Pinpoint the cell where the given text exists, returning its (X, Y) midpoint coordinate. 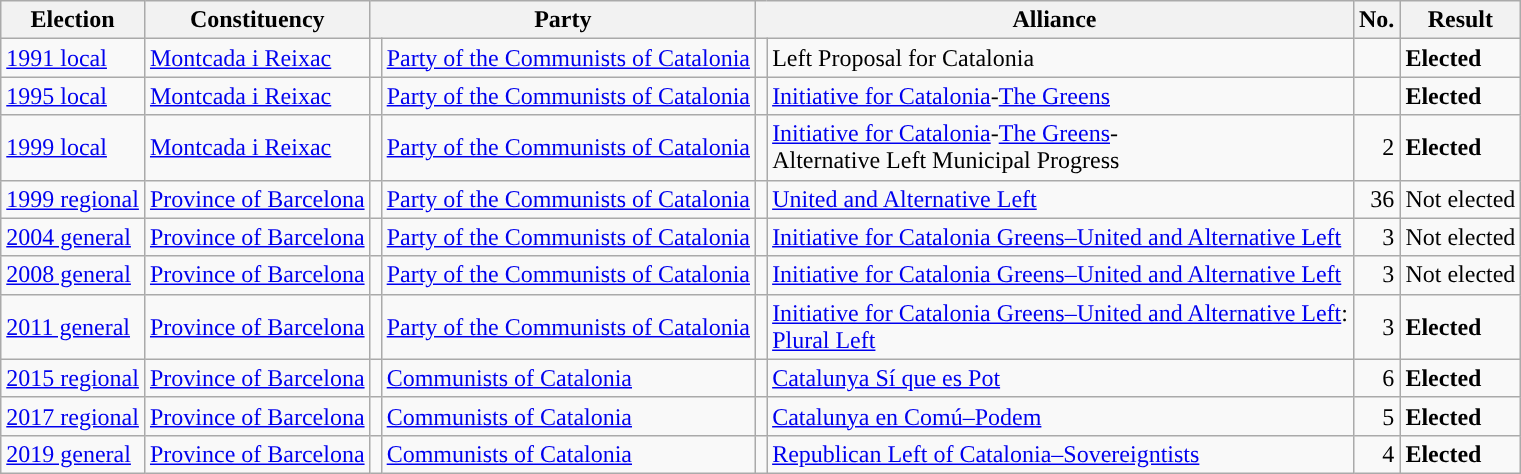
Initiative for Catalonia Greens–United and Alternative Left:Plural Left (1060, 326)
Initiative for Catalonia-The Greens-Alternative Left Municipal Progress (1060, 148)
1999 regional (73, 199)
2011 general (73, 326)
Initiative for Catalonia-The Greens (1060, 96)
4 (1376, 454)
1999 local (73, 148)
United and Alternative Left (1060, 199)
2019 general (73, 454)
Republican Left of Catalonia–Sovereigntists (1060, 454)
2008 general (73, 275)
2 (1376, 148)
2004 general (73, 237)
Left Proposal for Catalonia (1060, 58)
Result (1460, 20)
Constituency (257, 20)
Election (73, 20)
Catalunya Sí que es Pot (1060, 378)
No. (1376, 20)
Catalunya en Comú–Podem (1060, 416)
2015 regional (73, 378)
2017 regional (73, 416)
5 (1376, 416)
1991 local (73, 58)
36 (1376, 199)
Party (562, 20)
Alliance (1055, 20)
1995 local (73, 96)
6 (1376, 378)
